Identify which cell holds the provided text, then report its [X, Y] central coordinate. 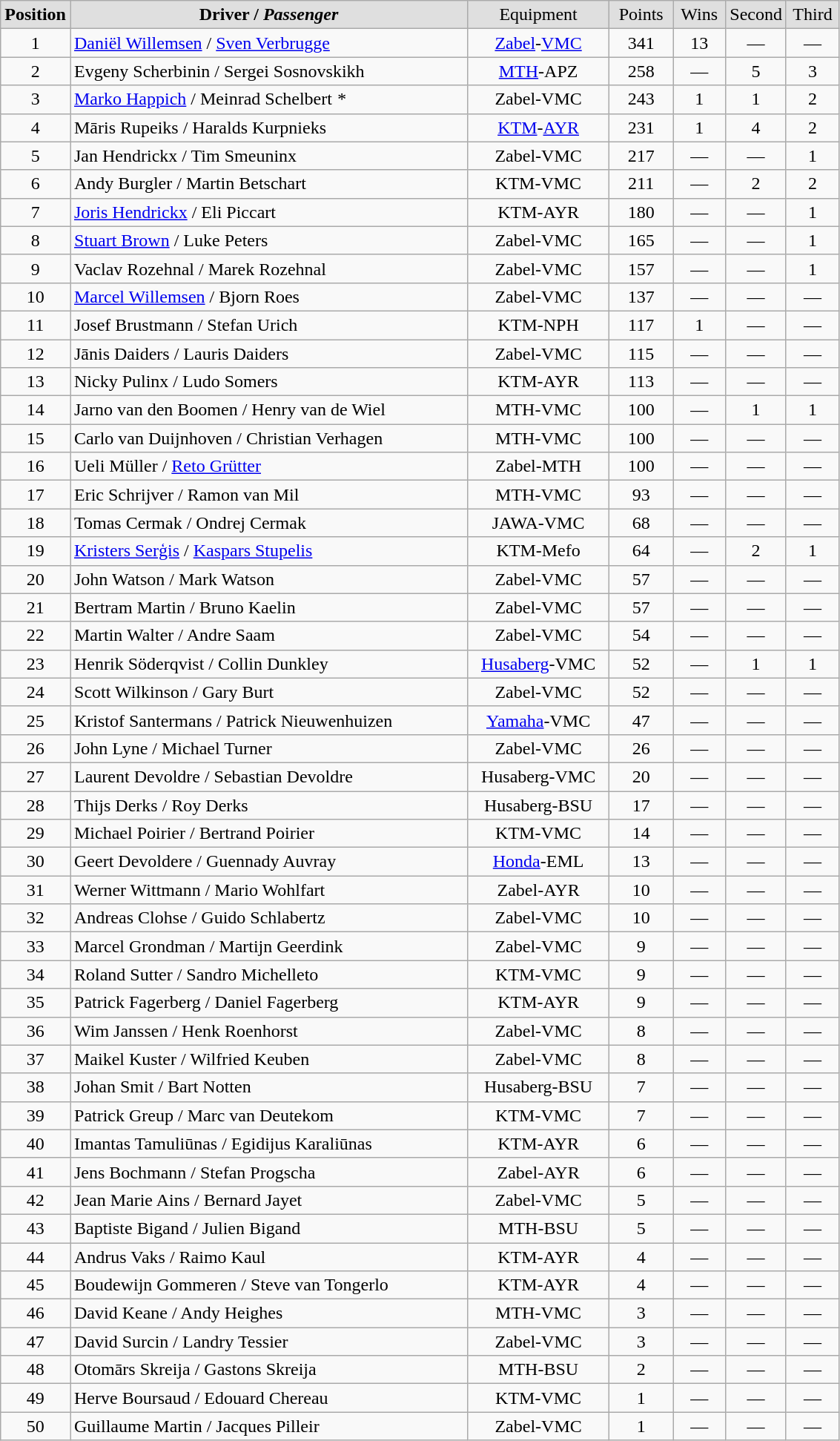
Nicky Pulinx / Ludo Somers [268, 382]
37 [36, 1059]
Bertram Martin / Bruno Kaelin [268, 607]
Jean Marie Ains / Bernard Jayet [268, 1200]
258 [641, 71]
Kristof Santermans / Patrick Nieuwenhuizen [268, 720]
35 [36, 1003]
Thijs Derks / Roy Derks [268, 805]
Kristers Serģis / Kaspars Stupelis [268, 551]
Zabel-MTH [538, 466]
180 [641, 212]
Geert Devoldere / Guennady Auvray [268, 862]
48 [36, 1370]
Third [813, 15]
Patrick Greup / Marc van Deutekom [268, 1115]
39 [36, 1115]
217 [641, 156]
Marcel Grondman / Martijn Geerdink [268, 946]
113 [641, 382]
David Surcin / Landry Tessier [268, 1342]
Honda-EML [538, 862]
Scott Wilkinson / Gary Burt [268, 692]
KTM-NPH [538, 325]
Jānis Daiders / Lauris Daiders [268, 354]
Herve Boursaud / Edouard Chereau [268, 1398]
Marcel Willemsen / Bjorn Roes [268, 297]
Baptiste Bigand / Julien Bigand [268, 1228]
243 [641, 99]
Second [756, 15]
22 [36, 636]
Andrus Vaks / Raimo Kaul [268, 1257]
Ueli Müller / Reto Grütter [268, 466]
Maikel Kuster / Wilfried Keuben [268, 1059]
Wins [700, 15]
24 [36, 692]
341 [641, 43]
27 [36, 776]
Werner Wittmann / Mario Wohlfart [268, 890]
165 [641, 240]
Andreas Clohse / Guido Schlabertz [268, 918]
Wim Janssen / Henk Roenhorst [268, 1031]
40 [36, 1144]
31 [36, 890]
John Watson / Mark Watson [268, 579]
211 [641, 184]
Laurent Devoldre / Sebastian Devoldre [268, 776]
Tomas Cermak / Ondrej Cermak [268, 523]
50 [36, 1426]
38 [36, 1087]
Joris Hendrickx / Eli Piccart [268, 212]
MTH-APZ [538, 71]
Boudewijn Gommeren / Steve van Tongerlo [268, 1285]
Points [641, 15]
231 [641, 128]
Jan Hendrickx / Tim Smeuninx [268, 156]
Marko Happich / Meinrad Schelbert * [268, 99]
Otomārs Skreija / Gastons Skreija [268, 1370]
Andy Burgler / Martin Betschart [268, 184]
33 [36, 946]
12 [36, 354]
Vaclav Rozehnal / Marek Rozehnal [268, 268]
25 [36, 720]
Evgeny Scherbinin / Sergei Sosnovskikh [268, 71]
KTM-Mefo [538, 551]
Māris Rupeiks / Haralds Kurpnieks [268, 128]
30 [36, 862]
68 [641, 523]
45 [36, 1285]
Equipment [538, 15]
Martin Walter / Andre Saam [268, 636]
34 [36, 975]
117 [641, 325]
15 [36, 438]
Yamaha-VMC [538, 720]
93 [641, 495]
19 [36, 551]
Jarno van den Boomen / Henry van de Wiel [268, 410]
Johan Smit / Bart Notten [268, 1087]
44 [36, 1257]
16 [36, 466]
Driver / Passenger [268, 15]
David Keane / Andy Heighes [268, 1313]
Roland Sutter / Sandro Michelleto [268, 975]
54 [641, 636]
Daniël Willemsen / Sven Verbrugge [268, 43]
John Lyne / Michael Turner [268, 748]
157 [641, 268]
Carlo van Duijnhoven / Christian Verhagen [268, 438]
23 [36, 664]
29 [36, 834]
32 [36, 918]
43 [36, 1228]
46 [36, 1313]
Position [36, 15]
49 [36, 1398]
Imantas Tamuliūnas / Egidijus Karaliūnas [268, 1144]
Guillaume Martin / Jacques Pilleir [268, 1426]
18 [36, 523]
21 [36, 607]
Josef Brustmann / Stefan Urich [268, 325]
11 [36, 325]
Eric Schrijver / Ramon van Mil [268, 495]
Patrick Fagerberg / Daniel Fagerberg [268, 1003]
41 [36, 1172]
Michael Poirier / Bertrand Poirier [268, 834]
64 [641, 551]
36 [36, 1031]
115 [641, 354]
JAWA-VMC [538, 523]
137 [641, 297]
Henrik Söderqvist / Collin Dunkley [268, 664]
28 [36, 805]
Stuart Brown / Luke Peters [268, 240]
42 [36, 1200]
Jens Bochmann / Stefan Progscha [268, 1172]
